Pinpoint the cell where the given text exists, returning its (X, Y) midpoint coordinate. 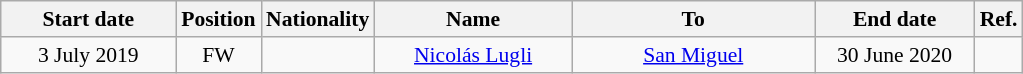
3 July 2019 (88, 55)
30 June 2020 (895, 55)
End date (895, 19)
Nationality (318, 19)
Start date (88, 19)
FW (218, 55)
San Miguel (694, 55)
Ref. (999, 19)
Position (218, 19)
Name (473, 19)
Nicolás Lugli (473, 55)
To (694, 19)
